Provide the [x, y] coordinate of the cell's center where the given text is located.  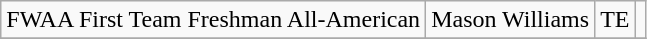
TE [615, 20]
FWAA First Team Freshman All-American [214, 20]
Mason Williams [510, 20]
